Pinpoint the cell where the given text exists, returning its [x, y] midpoint coordinate. 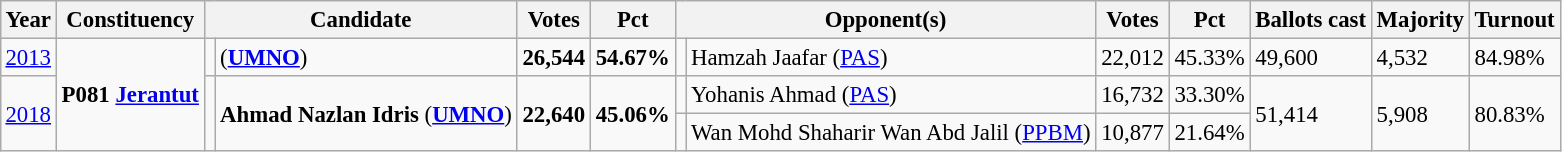
45.06% [632, 114]
84.98% [1514, 57]
33.30% [1210, 95]
4,532 [1420, 57]
Majority [1420, 20]
16,732 [1132, 95]
Candidate [360, 20]
Constituency [130, 20]
10,877 [1132, 133]
P081 Jerantut [130, 94]
5,908 [1420, 114]
22,640 [554, 114]
(UMNO) [366, 57]
Ballots cast [1310, 20]
21.64% [1210, 133]
Turnout [1514, 20]
26,544 [554, 57]
Yohanis Ahmad (PAS) [891, 95]
Ahmad Nazlan Idris (UMNO) [366, 114]
22,012 [1132, 57]
Opponent(s) [886, 20]
Wan Mohd Shaharir Wan Abd Jalil (PPBM) [891, 133]
54.67% [632, 57]
51,414 [1310, 114]
Year [28, 20]
45.33% [1210, 57]
2013 [28, 57]
80.83% [1514, 114]
49,600 [1310, 57]
2018 [28, 114]
Hamzah Jaafar (PAS) [891, 57]
